Capture the cell that displays the provided text and extract its [X, Y] central coordinate. 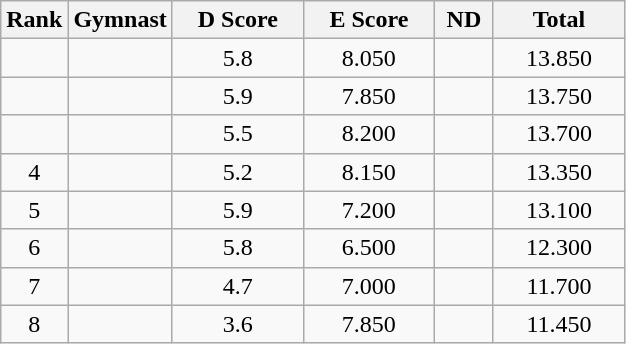
8.200 [368, 134]
5.2 [238, 172]
5.5 [238, 134]
Total [558, 20]
7.200 [368, 210]
8.150 [368, 172]
D Score [238, 20]
13.700 [558, 134]
7 [34, 286]
Rank [34, 20]
3.6 [238, 324]
5 [34, 210]
4 [34, 172]
ND [464, 20]
E Score [368, 20]
8.050 [368, 58]
13.850 [558, 58]
4.7 [238, 286]
11.700 [558, 286]
6 [34, 248]
11.450 [558, 324]
12.300 [558, 248]
8 [34, 324]
6.500 [368, 248]
13.350 [558, 172]
Gymnast [120, 20]
13.100 [558, 210]
13.750 [558, 96]
7.000 [368, 286]
